Pinpoint the cell where the given text exists, returning its (X, Y) midpoint coordinate. 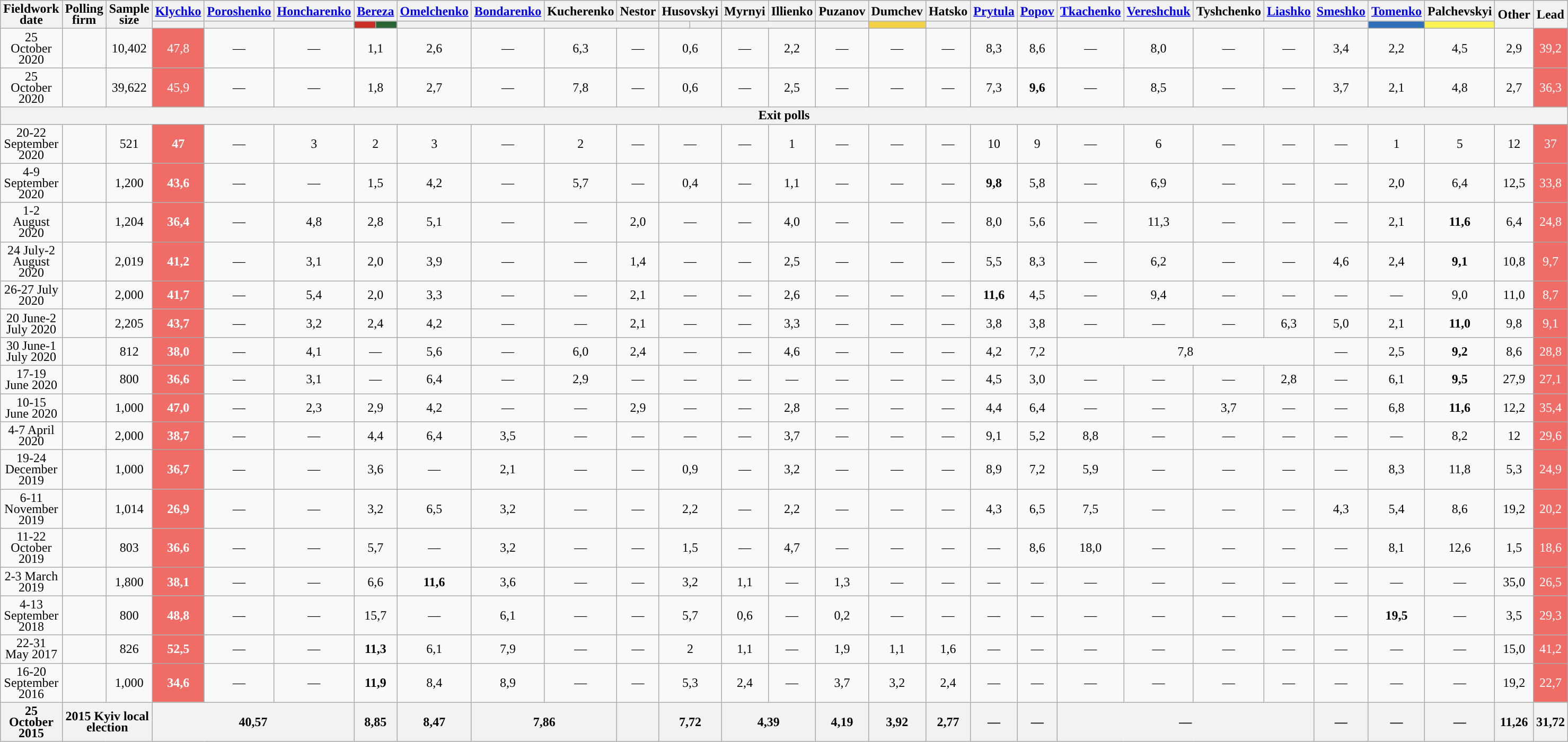
1,800 (129, 582)
27,1 (1550, 379)
31,72 (1550, 722)
8,4 (434, 683)
12,5 (1514, 183)
5 (1460, 144)
26,5 (1550, 582)
47,0 (178, 407)
10 (994, 144)
5,9 (1090, 470)
39,622 (129, 87)
38,1 (178, 582)
8,1 (1396, 548)
1,6 (948, 649)
37 (1550, 144)
6,6 (375, 582)
5,2 (1037, 436)
1,3 (842, 582)
12,6 (1460, 548)
20,2 (1550, 509)
22,7 (1550, 683)
803 (129, 548)
29,6 (1550, 436)
Vereshchuk (1159, 11)
26-27 July 2020 (31, 295)
6,9 (1159, 183)
36,7 (178, 470)
812 (129, 351)
7,86 (544, 722)
2,205 (129, 323)
7,5 (1090, 509)
Husovskyi (690, 11)
5,5 (994, 261)
35,4 (1550, 407)
Other (1514, 15)
36,4 (178, 222)
18,6 (1550, 548)
2-3 March 2019 (31, 582)
3,9 (434, 261)
38,0 (178, 351)
15,7 (375, 615)
0,9 (690, 470)
7,3 (994, 87)
Honcharenko (314, 11)
6,8 (1396, 407)
Exit polls (785, 116)
7,72 (690, 722)
1,200 (129, 183)
5,1 (434, 222)
5,8 (1037, 183)
30 June-1 July 2020 (31, 351)
2,3 (314, 407)
6,2 (1159, 261)
10,8 (1514, 261)
8,2 (1460, 436)
20-22 September 2020 (31, 144)
4-7 April 2020 (31, 436)
Omelchenko (434, 11)
2,77 (948, 722)
Dumchev (897, 11)
Tomenko (1396, 11)
3,0 (1037, 379)
17-19 June 2020 (31, 379)
19-24 December 2019 (31, 470)
9,0 (1460, 295)
12,2 (1514, 407)
19,5 (1396, 615)
Popov (1037, 11)
6-11 November 2019 (31, 509)
22-31 May 2017 (31, 649)
Tkachenko (1090, 11)
2,019 (129, 261)
25 October 2015 (31, 722)
8,85 (375, 722)
11-22 October 2019 (31, 548)
Nestor (638, 11)
4,1 (314, 351)
10-15 June 2020 (31, 407)
Hatsko (948, 11)
40,57 (253, 722)
9 (1037, 144)
8,47 (434, 722)
Fieldwork date (31, 15)
47,8 (178, 48)
10,402 (129, 48)
48,8 (178, 615)
0,2 (842, 615)
1,014 (129, 509)
41,7 (178, 295)
36,3 (1550, 87)
15,0 (1514, 649)
Klychko (178, 11)
4-9 September 2020 (31, 183)
8,5 (1159, 87)
35,0 (1514, 582)
20 June-2 July 2020 (31, 323)
24 July-2 August 2020 (31, 261)
24,9 (1550, 470)
24,8 (1550, 222)
5,0 (1341, 323)
2015 Kyiv local election (107, 722)
Bereza (375, 11)
1,9 (842, 649)
Illienko (792, 11)
39,2 (1550, 48)
9,6 (1037, 87)
9,7 (1550, 261)
Myrnyi (745, 11)
7,9 (508, 649)
33,8 (1550, 183)
Palchevskyi (1460, 11)
521 (129, 144)
Liashko (1289, 11)
1,204 (129, 222)
34,6 (178, 683)
4,0 (792, 222)
Bondarenko (508, 11)
826 (129, 649)
8,8 (1090, 436)
Poroshenko (239, 11)
Tyshchenko (1229, 11)
8,7 (1550, 295)
4,7 (792, 548)
28,8 (1550, 351)
47 (178, 144)
4-13 September 2018 (31, 615)
29,3 (1550, 615)
1,8 (375, 87)
3,4 (1341, 48)
9,2 (1460, 351)
52,5 (178, 649)
11,26 (1514, 722)
9,5 (1460, 379)
9,4 (1159, 295)
43,7 (178, 323)
6,0 (581, 351)
1-2 August 2020 (31, 222)
6 (1159, 144)
38,7 (178, 436)
Prytula (994, 11)
Polling firm (84, 15)
1,4 (638, 261)
43,6 (178, 183)
Smeshko (1341, 11)
3,92 (897, 722)
Lead (1550, 15)
Kucherenko (581, 11)
4,19 (842, 722)
11,8 (1460, 470)
4,39 (769, 722)
45,9 (178, 87)
Puzanov (842, 11)
26,9 (178, 509)
11,9 (375, 683)
0,4 (690, 183)
27,9 (1514, 379)
16-20 September 2016 (31, 683)
18,0 (1090, 548)
Sample size (129, 15)
